Extract the [x, y] coordinate from the center of the cell holding the provided text.  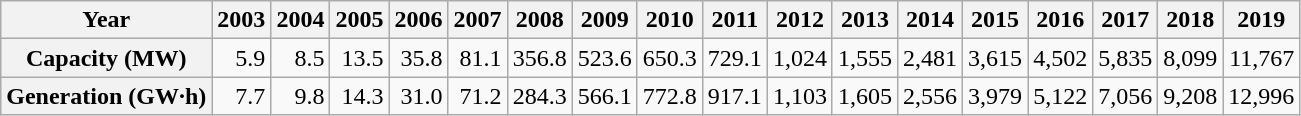
650.3 [670, 58]
12,996 [1262, 96]
14.3 [360, 96]
8,099 [1190, 58]
5,122 [1060, 96]
772.8 [670, 96]
2018 [1190, 20]
11,767 [1262, 58]
2012 [800, 20]
917.1 [734, 96]
Capacity (MW) [106, 58]
2011 [734, 20]
8.5 [300, 58]
2004 [300, 20]
523.6 [604, 58]
1,024 [800, 58]
566.1 [604, 96]
71.2 [478, 96]
1,555 [864, 58]
2013 [864, 20]
31.0 [418, 96]
2008 [540, 20]
7,056 [1126, 96]
1,605 [864, 96]
2014 [930, 20]
2017 [1126, 20]
2007 [478, 20]
3,615 [996, 58]
2,481 [930, 58]
4,502 [1060, 58]
2010 [670, 20]
2003 [242, 20]
9.8 [300, 96]
1,103 [800, 96]
5,835 [1126, 58]
284.3 [540, 96]
2016 [1060, 20]
7.7 [242, 96]
9,208 [1190, 96]
35.8 [418, 58]
81.1 [478, 58]
729.1 [734, 58]
Year [106, 20]
3,979 [996, 96]
13.5 [360, 58]
2,556 [930, 96]
356.8 [540, 58]
Generation (GW·h) [106, 96]
5.9 [242, 58]
2015 [996, 20]
2006 [418, 20]
2019 [1262, 20]
2009 [604, 20]
2005 [360, 20]
